Identify which cell holds the provided text, then report its (X, Y) central coordinate. 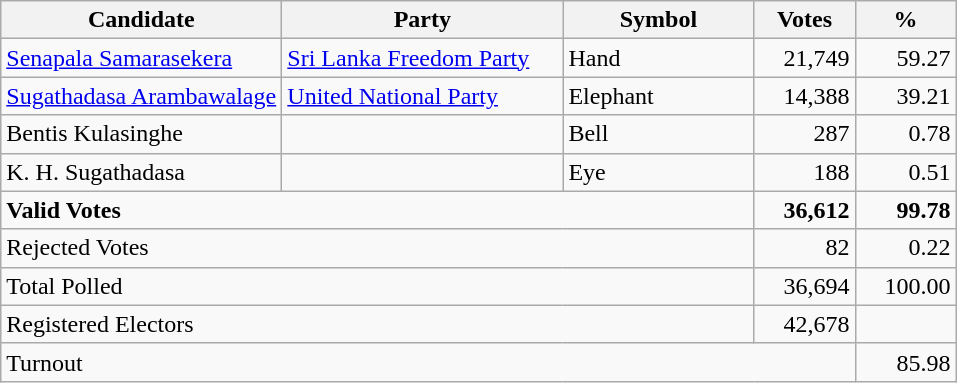
K. H. Sugathadasa (142, 172)
59.27 (906, 58)
Eye (658, 172)
Candidate (142, 20)
Registered Electors (378, 324)
0.51 (906, 172)
0.78 (906, 134)
Bell (658, 134)
United National Party (422, 96)
100.00 (906, 286)
36,612 (804, 210)
21,749 (804, 58)
36,694 (804, 286)
82 (804, 248)
188 (804, 172)
Bentis Kulasinghe (142, 134)
39.21 (906, 96)
14,388 (804, 96)
287 (804, 134)
% (906, 20)
Symbol (658, 20)
Elephant (658, 96)
85.98 (906, 362)
Rejected Votes (378, 248)
0.22 (906, 248)
Total Polled (378, 286)
Votes (804, 20)
Hand (658, 58)
Sri Lanka Freedom Party (422, 58)
Turnout (428, 362)
Party (422, 20)
99.78 (906, 210)
Senapala Samarasekera (142, 58)
42,678 (804, 324)
Valid Votes (378, 210)
Sugathadasa Arambawalage (142, 96)
